Identify which cell holds the provided text, then report its (X, Y) central coordinate. 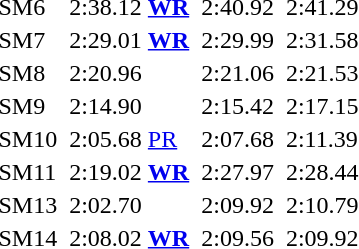
2:02.70 (130, 205)
2:29.01 WR (130, 40)
2:19.02 WR (130, 172)
2:09.92 (238, 205)
2:20.96 (130, 73)
2:21.06 (238, 73)
2:14.90 (130, 106)
2:15.42 (238, 106)
2:29.99 (238, 40)
2:27.97 (238, 172)
2:07.68 (238, 139)
2:05.68 PR (130, 139)
